Return the (x, y) coordinate for the center point of the cell that contains the specified text.  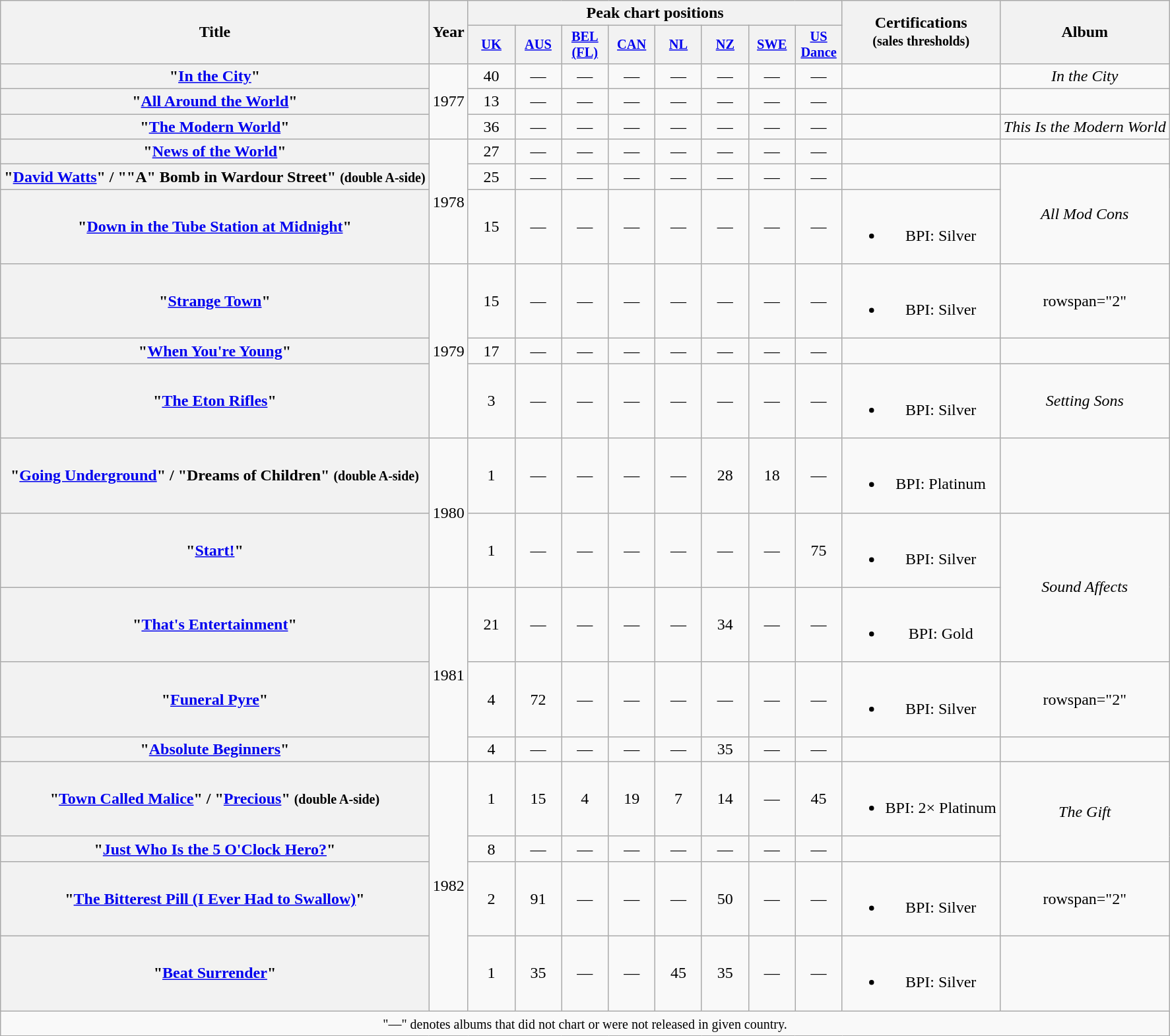
USDance (818, 45)
"—" denotes albums that did not chart or were not released in given country. (585, 1023)
17 (491, 351)
The Gift (1085, 812)
AUS (538, 45)
"Beat Surrender" (215, 974)
"When You're Young" (215, 351)
1978 (449, 202)
"Absolute Beginners" (215, 749)
UK (491, 45)
"David Watts" / ""A" Bomb in Wardour Street" (double A-side) (215, 177)
"Just Who Is the 5 O'Clock Hero?" (215, 849)
14 (725, 798)
1982 (449, 886)
NL (678, 45)
All Mod Cons (1085, 214)
"Town Called Malice" / "Precious" (double A-side) (215, 798)
BEL(FL) (585, 45)
"Start!" (215, 550)
36 (491, 127)
27 (491, 152)
3 (491, 401)
BPI: 2× Platinum (921, 798)
Year (449, 32)
91 (538, 899)
40 (491, 76)
1977 (449, 101)
18 (772, 475)
13 (491, 102)
"The Bitterest Pill (I Ever Had to Swallow)" (215, 899)
"That's Entertainment" (215, 624)
Title (215, 32)
BPI: Platinum (921, 475)
7 (678, 798)
19 (632, 798)
Album (1085, 32)
In the City (1085, 76)
BPI: Gold (921, 624)
1981 (449, 674)
28 (725, 475)
"All Around the World" (215, 102)
CAN (632, 45)
Certifications(sales thresholds) (921, 32)
"News of the World" (215, 152)
This Is the Modern World (1085, 127)
1980 (449, 513)
Peak chart positions (655, 13)
"Strange Town" (215, 301)
21 (491, 624)
Sound Affects (1085, 587)
Setting Sons (1085, 401)
"The Modern World" (215, 127)
8 (491, 849)
"The Eton Rifles" (215, 401)
SWE (772, 45)
1979 (449, 351)
25 (491, 177)
75 (818, 550)
72 (538, 699)
"Down in the Tube Station at Midnight" (215, 227)
"Going Underground" / "Dreams of Children" (double A-side) (215, 475)
NZ (725, 45)
34 (725, 624)
"Funeral Pyre" (215, 699)
2 (491, 899)
"In the City" (215, 76)
50 (725, 899)
